Detect which cell encompasses the target text, then output its [X, Y] center coordinate. 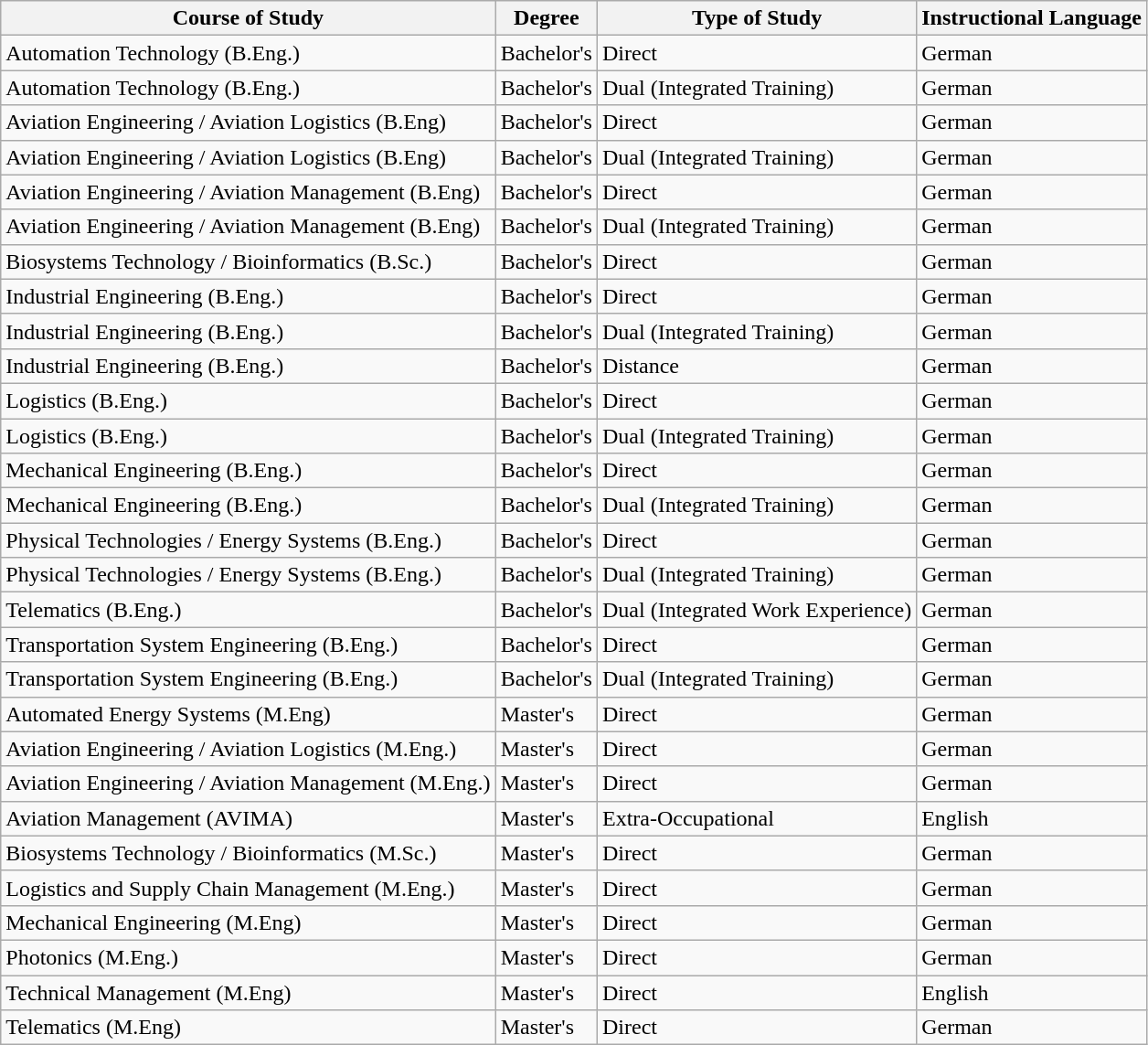
Biosystems Technology / Bioinformatics (M.Sc.) [249, 853]
Aviation Engineering / Aviation Management (M.Eng.) [249, 784]
Aviation Management (AVIMA) [249, 818]
Degree [547, 18]
Mechanical Engineering (M.Eng) [249, 922]
Automated Energy Systems (M.Eng) [249, 714]
Instructional Language [1032, 18]
Type of Study [757, 18]
Dual (Integrated Work Experience) [757, 610]
Photonics (M.Eng.) [249, 957]
Biosystems Technology / Bioinformatics (B.Sc.) [249, 261]
Aviation Engineering / Aviation Logistics (M.Eng.) [249, 749]
Course of Study [249, 18]
Distance [757, 366]
Telematics (M.Eng) [249, 1028]
Technical Management (M.Eng) [249, 992]
Telematics (B.Eng.) [249, 610]
Logistics and Supply Chain Management (M.Eng.) [249, 888]
Extra-Occupational [757, 818]
